Return the (x, y) coordinate for the center point of the cell that contains the specified text.  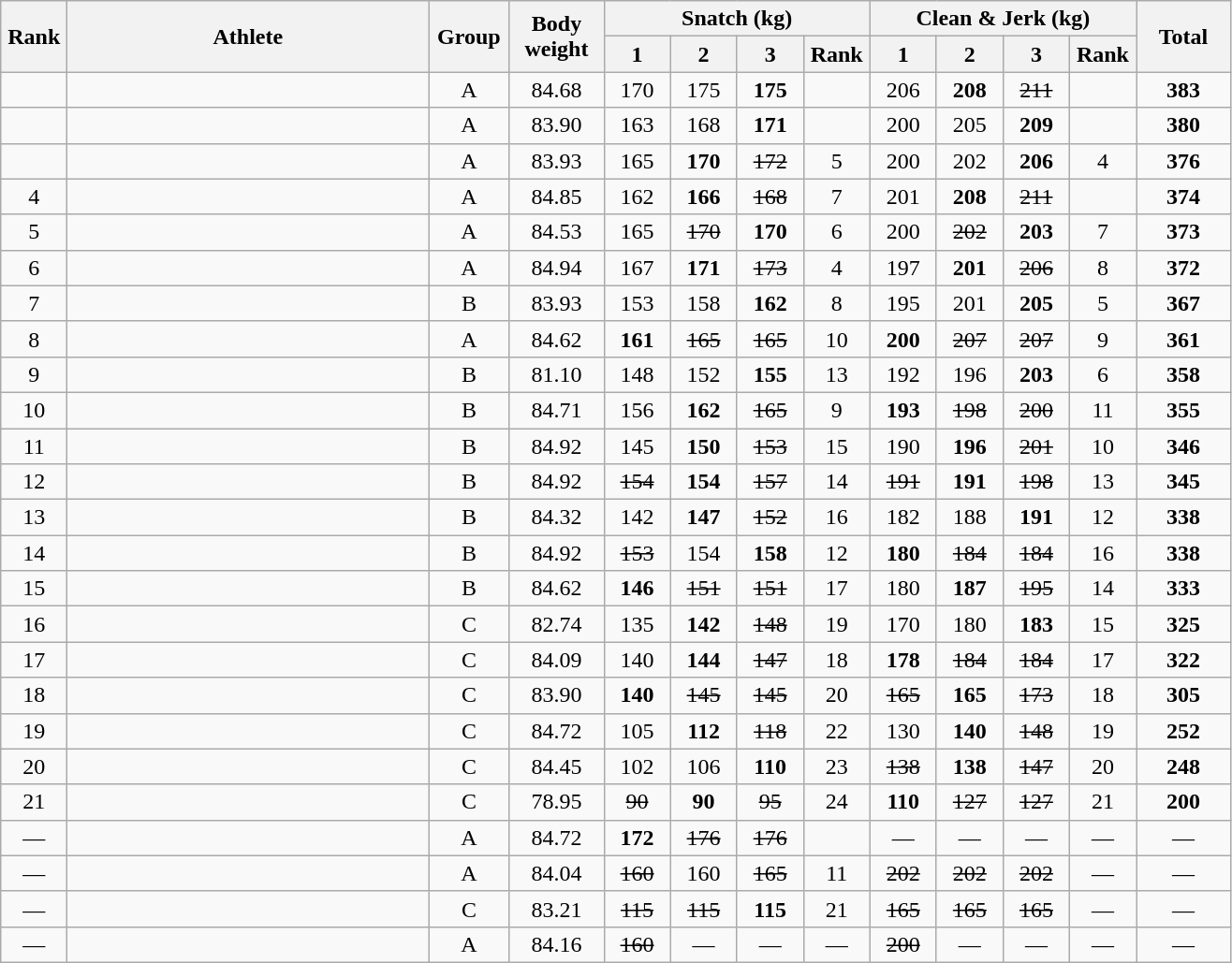
182 (902, 518)
Body weight (556, 36)
380 (1183, 125)
161 (637, 339)
Total (1183, 36)
374 (1183, 197)
187 (970, 589)
82.74 (556, 624)
84.71 (556, 410)
84.09 (556, 660)
135 (637, 624)
248 (1183, 766)
325 (1183, 624)
157 (770, 482)
23 (837, 766)
372 (1183, 268)
84.32 (556, 518)
144 (704, 660)
178 (902, 660)
376 (1183, 161)
163 (637, 125)
252 (1183, 731)
81.10 (556, 374)
24 (837, 802)
84.85 (556, 197)
Athlete (248, 36)
322 (1183, 660)
190 (902, 446)
361 (1183, 339)
188 (970, 518)
Group (469, 36)
84.94 (556, 268)
373 (1183, 232)
84.16 (556, 944)
83.21 (556, 909)
346 (1183, 446)
130 (902, 731)
305 (1183, 695)
102 (637, 766)
333 (1183, 589)
166 (704, 197)
95 (770, 802)
84.45 (556, 766)
355 (1183, 410)
22 (837, 731)
155 (770, 374)
192 (902, 374)
209 (1035, 125)
193 (902, 410)
197 (902, 268)
78.95 (556, 802)
167 (637, 268)
150 (704, 446)
183 (1035, 624)
112 (704, 731)
146 (637, 589)
358 (1183, 374)
84.04 (556, 873)
106 (704, 766)
156 (637, 410)
105 (637, 731)
367 (1183, 303)
383 (1183, 90)
84.53 (556, 232)
Clean & Jerk (kg) (1003, 19)
345 (1183, 482)
Snatch (kg) (737, 19)
118 (770, 731)
84.68 (556, 90)
